Determine the (X, Y) coordinate at the center of the cell enclosing the given text.  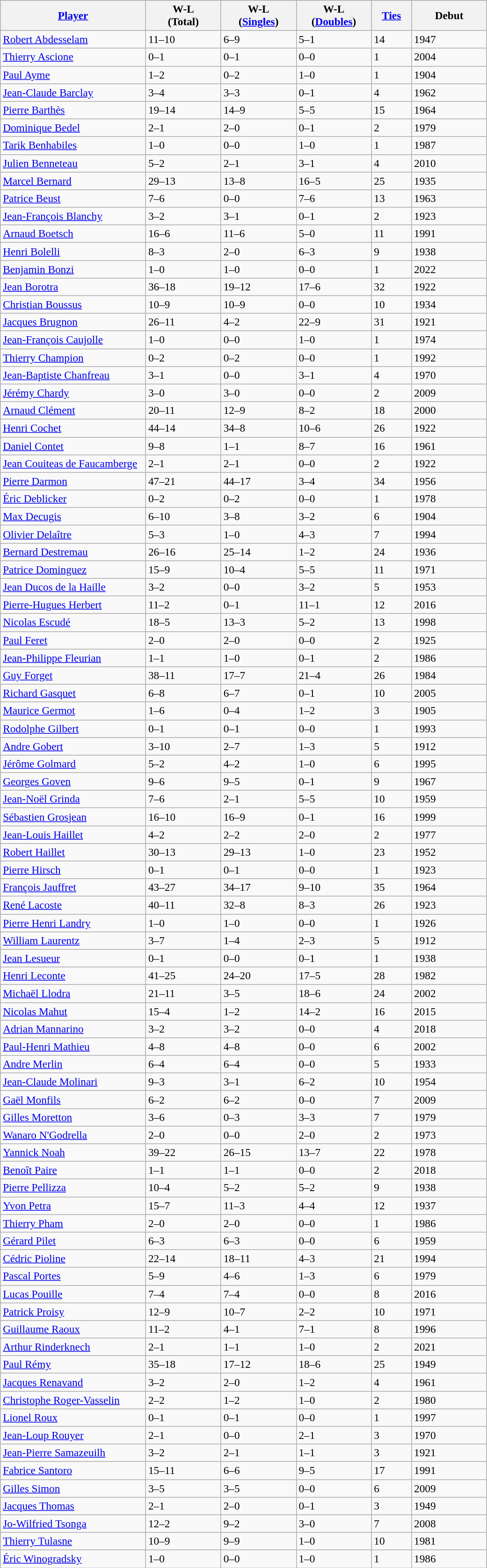
Gaël Monfils (73, 1099)
10–6 (334, 428)
Henri Cochet (73, 428)
Pierre Hirsch (73, 870)
16–6 (183, 234)
1935 (449, 181)
Patrice Beust (73, 198)
26–15 (258, 1152)
Lionel Roux (73, 1417)
Patrice Dominguez (73, 569)
W-L(Singles) (258, 15)
Christian Boussus (73, 304)
15–9 (183, 569)
5–9 (183, 1276)
René Lacoste (73, 905)
6–8 (183, 693)
Pascal Portes (73, 1276)
6–7 (258, 693)
2022 (449, 269)
Jérémy Chardy (73, 393)
Guy Forget (73, 675)
19–14 (183, 110)
Jean-Louis Haillet (73, 834)
1–6 (183, 711)
43–27 (183, 888)
2–7 (258, 746)
34 (392, 481)
Jean Lesueur (73, 958)
32–8 (258, 905)
Jean-Noël Grinda (73, 799)
Pierre-Hugues Herbert (73, 605)
21–4 (334, 675)
Thierry Champion (73, 357)
9–3 (183, 1082)
17–6 (334, 287)
16–5 (334, 181)
5–3 (183, 534)
1992 (449, 357)
21 (392, 1258)
8–2 (334, 410)
Benjamin Bonzi (73, 269)
W-L(Doubles) (334, 15)
Yannick Noah (73, 1152)
8–7 (334, 446)
Jean Couiteas de Faucamberge (73, 463)
Jacques Brugnon (73, 322)
10–7 (258, 1311)
Cédric Pioline (73, 1258)
20–11 (183, 410)
Jean-Claude Barclay (73, 92)
Maurice Germot (73, 711)
30–13 (183, 852)
Jean-François Blanchy (73, 216)
11–3 (258, 1206)
22–9 (334, 322)
3–10 (183, 746)
9–6 (183, 781)
1973 (449, 1134)
1993 (449, 729)
Marcel Bernard (73, 181)
44–14 (183, 428)
Jean-Loup Rouyer (73, 1435)
François Jauffret (73, 888)
Pierre Henri Landry (73, 923)
Jean-Philippe Fleurian (73, 658)
Guillaume Raoux (73, 1329)
Jean-François Caujolle (73, 340)
1981 (449, 1541)
15–4 (183, 1011)
18–11 (258, 1258)
26–11 (183, 322)
21–11 (183, 993)
2008 (449, 1524)
6–10 (183, 516)
Olivier Delaître (73, 534)
Jean-Pierre Samazeuilh (73, 1453)
1998 (449, 622)
17–5 (334, 975)
0–4 (258, 711)
15–11 (183, 1470)
1967 (449, 781)
Robert Abdesselam (73, 39)
17–12 (258, 1365)
Henri Bolelli (73, 251)
17 (392, 1470)
13–3 (258, 622)
1962 (449, 92)
1933 (449, 1064)
2015 (449, 1011)
7–1 (334, 1329)
11–6 (258, 234)
1936 (449, 552)
Tarik Benhabiles (73, 145)
Paul Feret (73, 640)
Jo-Wilfried Tsonga (73, 1524)
Rodolphe Gilbert (73, 729)
1905 (449, 711)
3–8 (258, 516)
Andre Merlin (73, 1064)
Patrick Proisy (73, 1311)
1997 (449, 1417)
22–14 (183, 1258)
15–7 (183, 1206)
Gilles Moretton (73, 1117)
1956 (449, 481)
1980 (449, 1400)
Sébastien Grosjean (73, 817)
Julien Benneteau (73, 163)
0–3 (258, 1117)
1954 (449, 1082)
1953 (449, 587)
1952 (449, 852)
1996 (449, 1329)
3–6 (183, 1117)
Dominique Bedel (73, 128)
Georges Goven (73, 781)
2004 (449, 57)
Arnaud Boetsch (73, 234)
22 (392, 1152)
W-L(Total) (183, 15)
1–4 (258, 940)
Richard Gasquet (73, 693)
Henri Leconte (73, 975)
Arnaud Clément (73, 410)
Lucas Pouille (73, 1294)
5–0 (334, 234)
Wanaro N'Godrella (73, 1134)
1947 (449, 39)
Gilles Simon (73, 1488)
1987 (449, 145)
44–17 (258, 481)
Gérard Pilet (73, 1241)
Jean Borotra (73, 287)
13–7 (334, 1152)
1937 (449, 1206)
2000 (449, 410)
Éric Deblicker (73, 499)
16–10 (183, 817)
Michaël Llodra (73, 993)
Max Decugis (73, 516)
35 (392, 888)
Thierry Tulasne (73, 1541)
Ties (392, 15)
2021 (449, 1347)
25–14 (258, 552)
Andre Gobert (73, 746)
32 (392, 287)
Thierry Ascione (73, 57)
12–2 (183, 1524)
Yvon Petra (73, 1206)
Pierre Darmon (73, 481)
4–6 (258, 1276)
Nicolas Escudé (73, 622)
40–11 (183, 905)
9–8 (183, 446)
1925 (449, 640)
39–22 (183, 1152)
4–4 (334, 1206)
9–2 (258, 1524)
6–6 (258, 1470)
Jacques Renavand (73, 1382)
5–1 (334, 39)
2010 (449, 163)
23 (392, 852)
34–17 (258, 888)
Benoît Paire (73, 1170)
Debut (449, 15)
Paul Ayme (73, 75)
9–10 (334, 888)
Jérôme Golmard (73, 764)
2005 (449, 693)
Arthur Rinderknech (73, 1347)
9–9 (258, 1541)
Thierry Pham (73, 1223)
1984 (449, 675)
Bernard Destremau (73, 552)
1995 (449, 764)
17–7 (258, 675)
Éric Winogradsky (73, 1559)
18 (392, 410)
31 (392, 322)
26–16 (183, 552)
38–11 (183, 675)
1999 (449, 817)
Jean-Baptiste Chanfreau (73, 375)
6–9 (258, 39)
11–1 (334, 605)
1934 (449, 304)
Adrian Mannarino (73, 1029)
1977 (449, 834)
Daniel Contet (73, 446)
14–2 (334, 1011)
14–9 (258, 110)
24–20 (258, 975)
Pierre Pellizza (73, 1188)
1974 (449, 340)
34–8 (258, 428)
1926 (449, 923)
Christophe Roger-Vasselin (73, 1400)
19–12 (258, 287)
16–9 (258, 817)
Pierre Barthès (73, 110)
41–25 (183, 975)
13–8 (258, 181)
28 (392, 975)
1982 (449, 975)
Paul-Henri Mathieu (73, 1047)
William Laurentz (73, 940)
Paul Rémy (73, 1365)
36–18 (183, 287)
18–5 (183, 622)
1963 (449, 198)
Jean-Claude Molinari (73, 1082)
Nicolas Mahut (73, 1011)
Jean Ducos de la Haille (73, 587)
4–1 (258, 1329)
2–3 (334, 940)
15 (392, 110)
Fabrice Santoro (73, 1470)
Robert Haillet (73, 852)
35–18 (183, 1365)
Player (73, 15)
11–10 (183, 39)
Jacques Thomas (73, 1506)
14 (392, 39)
3–7 (183, 940)
47–21 (183, 481)
